Find where the given text appears and provide that cell's center as [X, Y] coordinate. 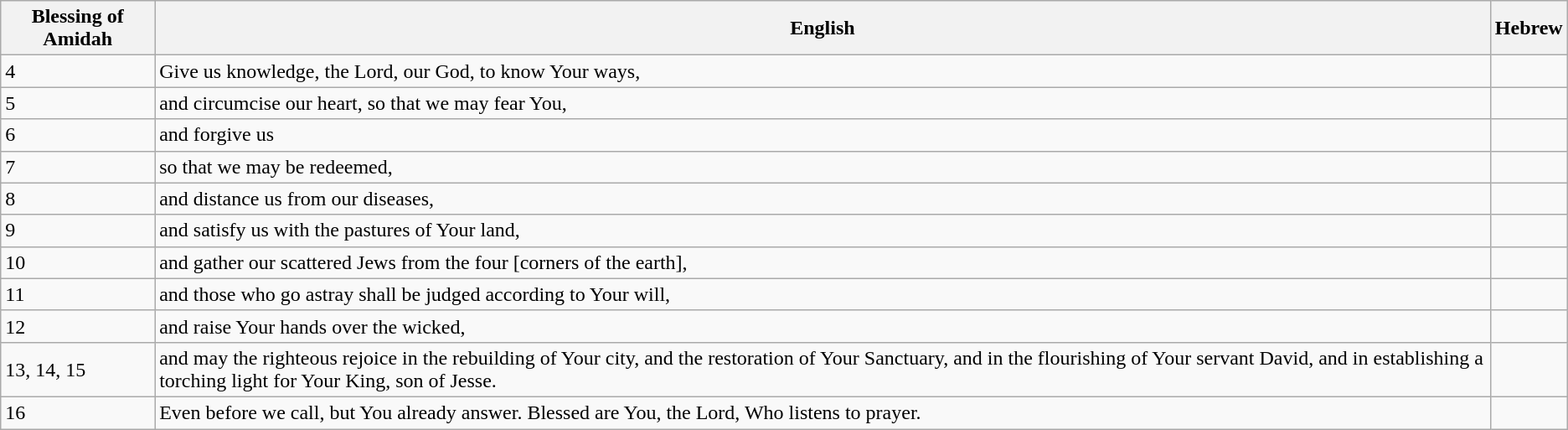
and forgive us [823, 135]
and satisfy us with the pastures of Your land, [823, 231]
Even before we call, but You already answer. Blessed are You, the Lord, Who listens to prayer. [823, 412]
13, 14, 15 [78, 369]
6 [78, 135]
Give us knowledge, the Lord, our God, to know Your ways, [823, 71]
8 [78, 199]
4 [78, 71]
9 [78, 231]
and distance us from our diseases, [823, 199]
so that we may be redeemed, [823, 167]
7 [78, 167]
and circumcise our heart, so that we may fear You, [823, 103]
16 [78, 412]
English [823, 28]
12 [78, 326]
and raise Your hands over the wicked, [823, 326]
Blessing of Amidah [78, 28]
5 [78, 103]
and gather our scattered Jews from the four [corners of the earth], [823, 262]
11 [78, 294]
10 [78, 262]
Hebrew [1529, 28]
and those who go astray shall be judged according to Your will, [823, 294]
